Return the [X, Y] coordinate for the center point of the cell that contains the specified text.  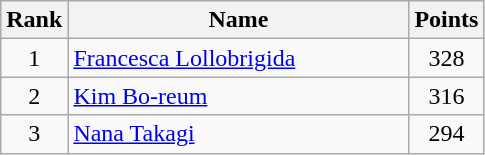
2 [34, 96]
294 [446, 134]
1 [34, 58]
Nana Takagi [238, 134]
316 [446, 96]
Name [238, 20]
328 [446, 58]
Rank [34, 20]
Points [446, 20]
Francesca Lollobrigida [238, 58]
3 [34, 134]
Kim Bo-reum [238, 96]
